For the text-containing cell, return its midpoint in (x, y) coordinate format. 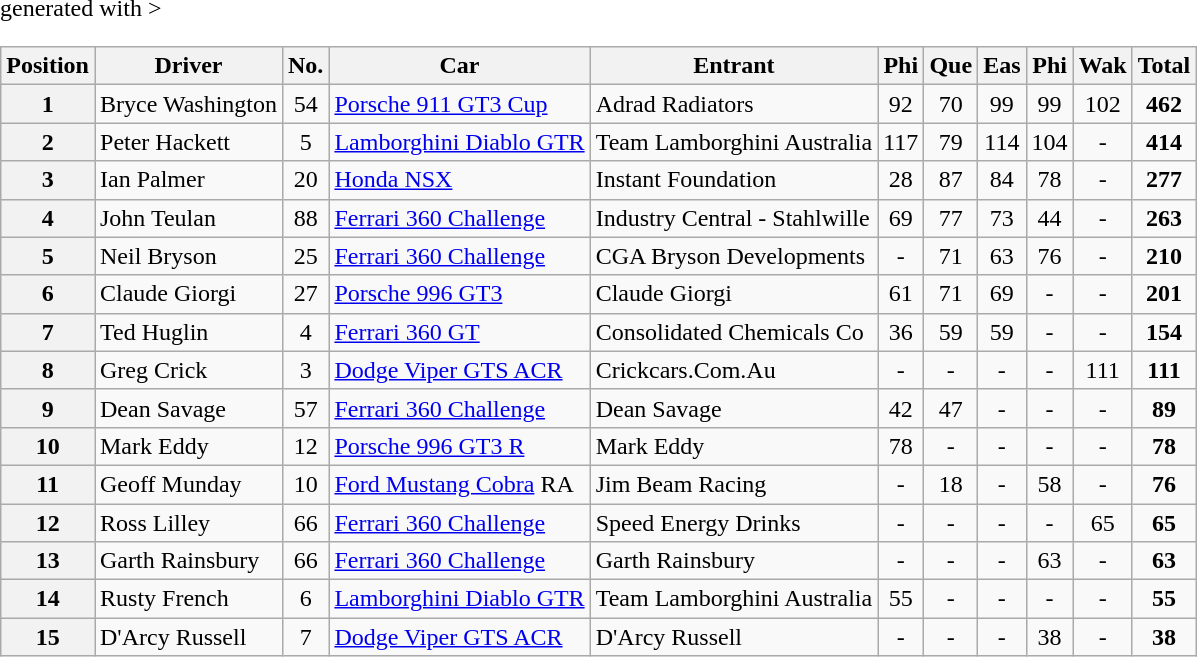
Porsche 911 GT3 Cup (460, 104)
1 (48, 104)
Driver (188, 66)
Wak (1102, 66)
Car (460, 66)
Ross Lilley (188, 523)
88 (305, 218)
Industry Central - Stahlwille (734, 218)
414 (1164, 142)
15 (48, 637)
Porsche 996 GT3 (460, 294)
14 (48, 599)
Ford Mustang Cobra RA (460, 484)
Rusty French (188, 599)
8 (48, 370)
104 (1050, 142)
Position (48, 66)
Porsche 996 GT3 R (460, 446)
117 (901, 142)
Geoff Munday (188, 484)
201 (1164, 294)
28 (901, 180)
2 (48, 142)
13 (48, 561)
27 (305, 294)
277 (1164, 180)
Neil Bryson (188, 256)
Speed Energy Drinks (734, 523)
263 (1164, 218)
20 (305, 180)
36 (901, 332)
89 (1164, 408)
Adrad Radiators (734, 104)
42 (901, 408)
No. (305, 66)
73 (1002, 218)
Peter Hackett (188, 142)
44 (1050, 218)
Eas (1002, 66)
Honda NSX (460, 180)
77 (951, 218)
18 (951, 484)
Ian Palmer (188, 180)
210 (1164, 256)
Entrant (734, 66)
Ted Huglin (188, 332)
114 (1002, 142)
70 (951, 104)
John Teulan (188, 218)
154 (1164, 332)
57 (305, 408)
54 (305, 104)
84 (1002, 180)
Que (951, 66)
Crickcars.Com.Au (734, 370)
9 (48, 408)
Total (1164, 66)
Instant Foundation (734, 180)
Consolidated Chemicals Co (734, 332)
CGA Bryson Developments (734, 256)
102 (1102, 104)
58 (1050, 484)
47 (951, 408)
61 (901, 294)
92 (901, 104)
Ferrari 360 GT (460, 332)
25 (305, 256)
79 (951, 142)
87 (951, 180)
11 (48, 484)
Greg Crick (188, 370)
462 (1164, 104)
Jim Beam Racing (734, 484)
Bryce Washington (188, 104)
